Identify which cell holds the provided text, then report its [x, y] central coordinate. 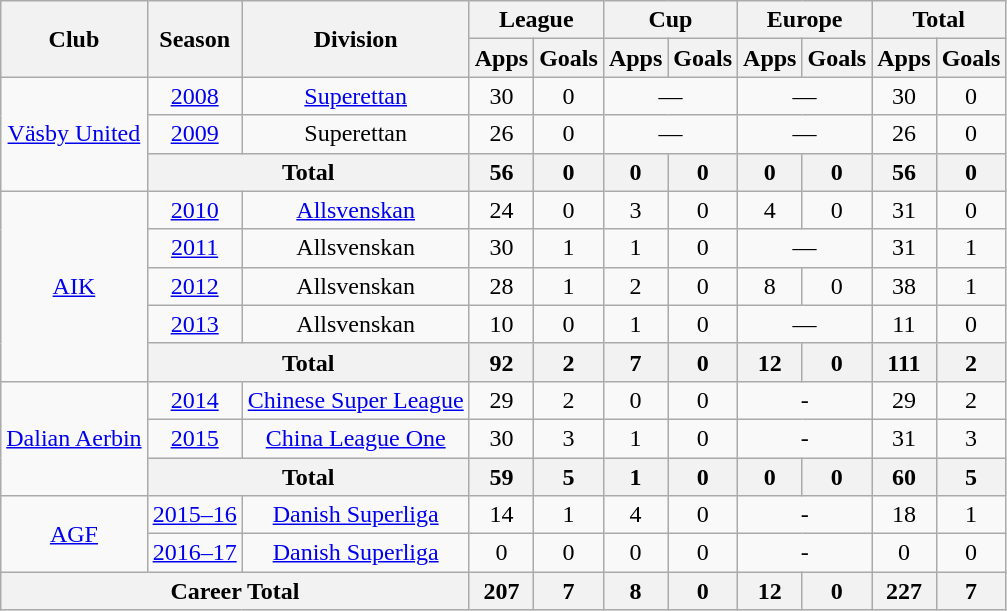
Division [356, 39]
League [536, 20]
2012 [194, 286]
AIK [74, 286]
Career Total [235, 591]
14 [501, 515]
Dalian Aerbin [74, 438]
China League One [356, 438]
Season [194, 39]
2015 [194, 438]
Club [74, 39]
2013 [194, 324]
111 [904, 362]
Väsby United [74, 134]
2011 [194, 248]
2014 [194, 400]
AGF [74, 534]
28 [501, 286]
10 [501, 324]
227 [904, 591]
24 [501, 210]
2016–17 [194, 553]
38 [904, 286]
59 [501, 477]
60 [904, 477]
2010 [194, 210]
Chinese Super League [356, 400]
2015–16 [194, 515]
18 [904, 515]
Cup [670, 20]
207 [501, 591]
Europe [805, 20]
2009 [194, 134]
92 [501, 362]
2008 [194, 96]
11 [904, 324]
